Detect which cell encompasses the target text, then output its (X, Y) center coordinate. 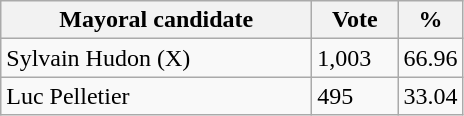
1,003 (355, 58)
Luc Pelletier (156, 96)
% (430, 20)
33.04 (430, 96)
Mayoral candidate (156, 20)
66.96 (430, 58)
Vote (355, 20)
495 (355, 96)
Sylvain Hudon (X) (156, 58)
